Locate the cell with the specified text and output its [x, y] center coordinate. 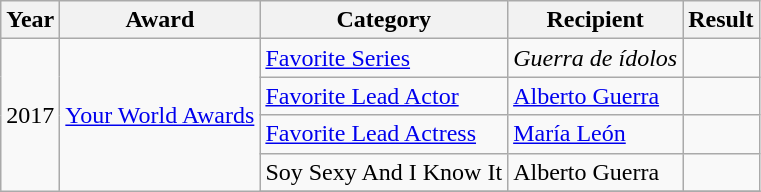
Your World Awards [160, 115]
Favorite Series [384, 58]
Favorite Lead Actor [384, 96]
Guerra de ídolos [596, 58]
Year [30, 20]
Soy Sexy And I Know It [384, 172]
Recipient [596, 20]
2017 [30, 115]
Category [384, 20]
María León [596, 134]
Favorite Lead Actress [384, 134]
Result [721, 20]
Award [160, 20]
